Locate the cell with the specified text and output its [x, y] center coordinate. 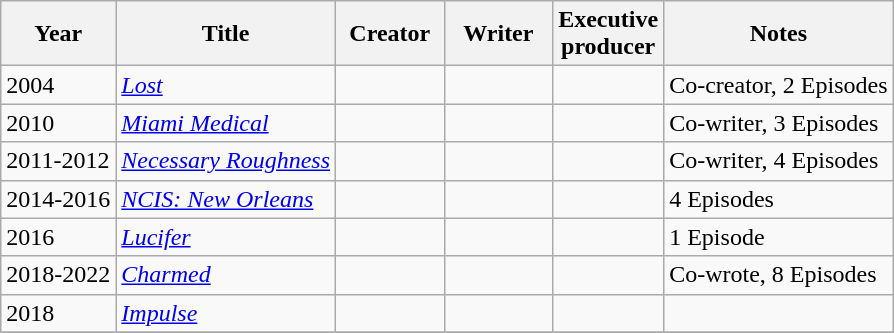
2018 [58, 313]
4 Episodes [778, 199]
Co-creator, 2 Episodes [778, 85]
Writer [498, 34]
2014-2016 [58, 199]
Miami Medical [226, 123]
Year [58, 34]
Notes [778, 34]
Necessary Roughness [226, 161]
Impulse [226, 313]
Lucifer [226, 237]
1 Episode [778, 237]
NCIS: New Orleans [226, 199]
2016 [58, 237]
Co-writer, 4 Episodes [778, 161]
2004 [58, 85]
Executiveproducer [608, 34]
2011-2012 [58, 161]
Co-wrote, 8 Episodes [778, 275]
Title [226, 34]
2018-2022 [58, 275]
Co-writer, 3 Episodes [778, 123]
Charmed [226, 275]
Creator [390, 34]
2010 [58, 123]
Lost [226, 85]
